Return the [X, Y] coordinate for the center point of the cell that contains the specified text.  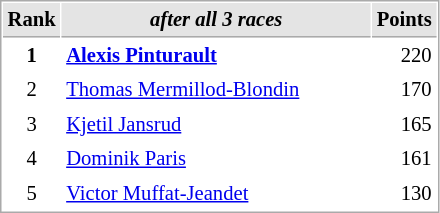
3 [32, 124]
Rank [32, 20]
165 [404, 124]
Kjetil Jansrud [216, 124]
2 [32, 90]
1 [32, 56]
Points [404, 20]
Victor Muffat-Jeandet [216, 194]
220 [404, 56]
after all 3 races [216, 20]
Alexis Pinturault [216, 56]
130 [404, 194]
170 [404, 90]
Dominik Paris [216, 158]
5 [32, 194]
Thomas Mermillod-Blondin [216, 90]
4 [32, 158]
161 [404, 158]
